Detect which cell encompasses the target text, then output its (X, Y) center coordinate. 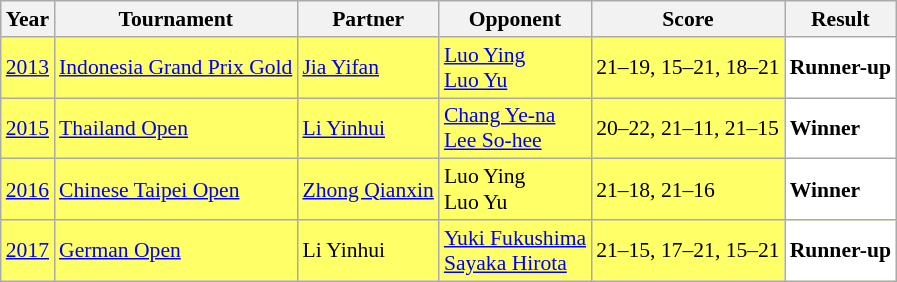
Partner (368, 19)
Thailand Open (176, 128)
Chinese Taipei Open (176, 190)
2015 (28, 128)
20–22, 21–11, 21–15 (688, 128)
2013 (28, 68)
Result (840, 19)
21–19, 15–21, 18–21 (688, 68)
2016 (28, 190)
2017 (28, 250)
Chang Ye-na Lee So-hee (515, 128)
21–15, 17–21, 15–21 (688, 250)
21–18, 21–16 (688, 190)
Year (28, 19)
Indonesia Grand Prix Gold (176, 68)
Score (688, 19)
Jia Yifan (368, 68)
Tournament (176, 19)
Yuki Fukushima Sayaka Hirota (515, 250)
German Open (176, 250)
Zhong Qianxin (368, 190)
Opponent (515, 19)
